Output the [X, Y] coordinate of the center of the cell containing the given text.  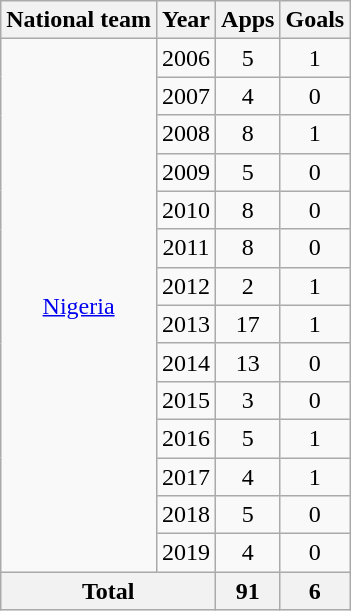
2013 [186, 324]
2 [248, 286]
Apps [248, 20]
2018 [186, 515]
Nigeria [79, 306]
National team [79, 20]
17 [248, 324]
91 [248, 591]
3 [248, 400]
6 [315, 591]
2019 [186, 553]
2006 [186, 58]
Total [108, 591]
2015 [186, 400]
Goals [315, 20]
2017 [186, 477]
2009 [186, 172]
2012 [186, 286]
2014 [186, 362]
2011 [186, 248]
2016 [186, 438]
13 [248, 362]
2008 [186, 134]
2010 [186, 210]
2007 [186, 96]
Year [186, 20]
